For the text-containing cell, return its midpoint in [X, Y] coordinate format. 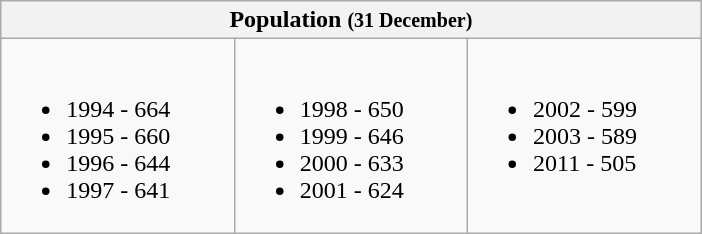
Population (31 December) [351, 20]
2002 - 5992003 - 5892011 - 505 [584, 136]
1994 - 6641995 - 6601996 - 6441997 - 641 [118, 136]
1998 - 6501999 - 6462000 - 6332001 - 624 [350, 136]
